Identify which cell holds the provided text, then report its [X, Y] central coordinate. 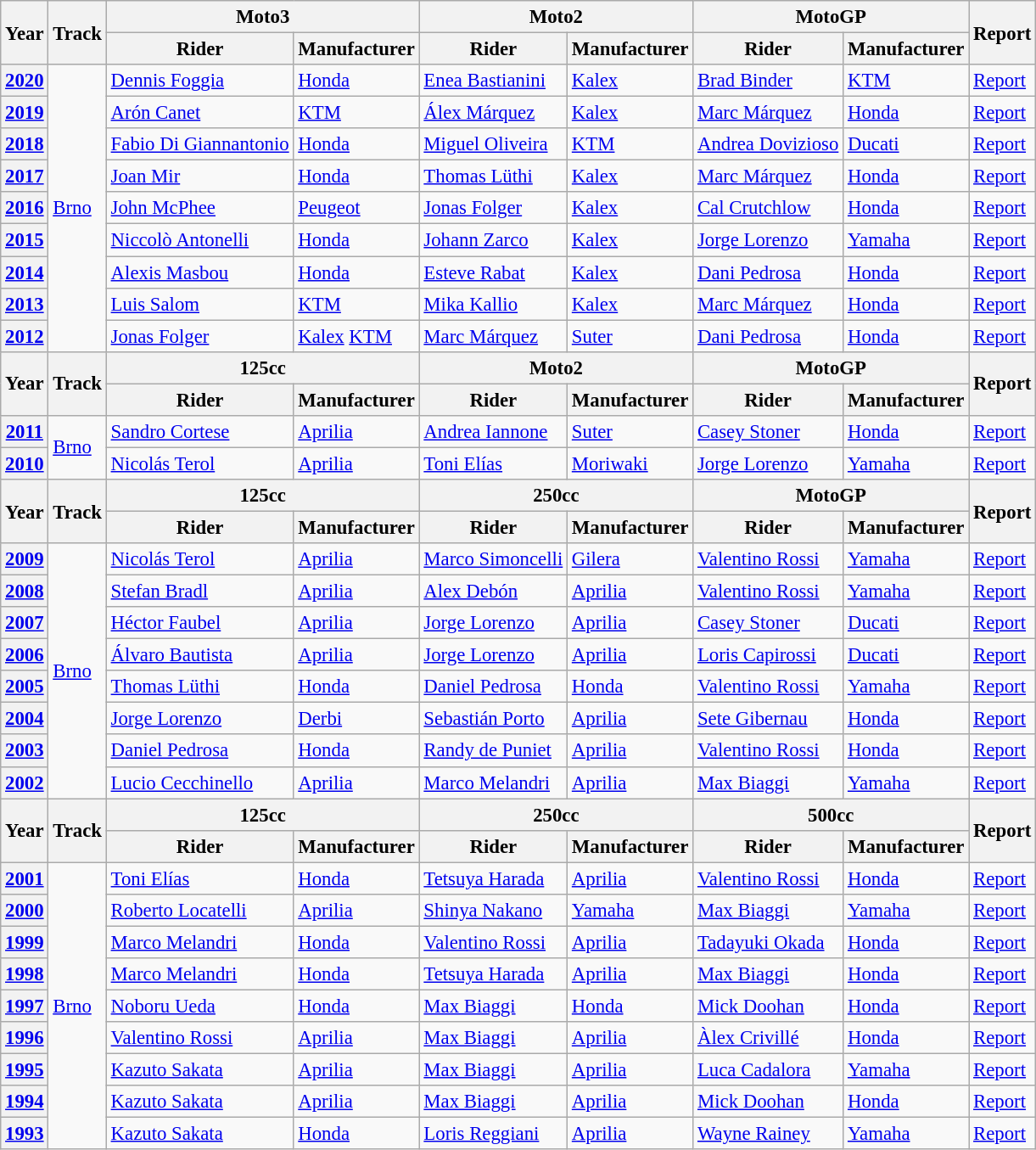
Esteve Rabat [493, 272]
2008 [25, 592]
Stefan Bradl [200, 592]
Moriwaki [630, 463]
1997 [25, 1006]
Loris Reggiani [493, 1134]
1999 [25, 942]
Álex Márquez [493, 113]
Randy de Puniet [493, 751]
Wayne Rainey [769, 1134]
Cal Crutchlow [769, 208]
Alexis Masbou [200, 272]
Luis Salom [200, 304]
Lucio Cecchinello [200, 783]
Arón Canet [200, 113]
Shinya Nakano [493, 911]
Noboru Ueda [200, 1006]
1995 [25, 1070]
2001 [25, 878]
2016 [25, 208]
Niccolò Antonelli [200, 240]
2012 [25, 336]
Johann Zarco [493, 240]
Marco Simoncelli [493, 559]
2014 [25, 272]
Dennis Foggia [200, 81]
John McPhee [200, 208]
2009 [25, 559]
Miguel Oliveira [493, 144]
Luca Cadalora [769, 1070]
2002 [25, 783]
2010 [25, 463]
Enea Bastianini [493, 81]
2018 [25, 144]
Fabio Di Giannantonio [200, 144]
Álvaro Bautista [200, 655]
2019 [25, 113]
Àlex Crivillé [769, 1038]
Mika Kallio [493, 304]
1998 [25, 974]
Sebastián Porto [493, 719]
2015 [25, 240]
Joan Mir [200, 177]
Andrea Dovizioso [769, 144]
Roberto Locatelli [200, 911]
Brad Binder [769, 81]
2007 [25, 623]
Andrea Iannone [493, 432]
Sandro Cortese [200, 432]
Sete Gibernau [769, 719]
Héctor Faubel [200, 623]
1994 [25, 1102]
2005 [25, 687]
Moto3 [263, 17]
1993 [25, 1134]
Derbi [356, 719]
Tadayuki Okada [769, 942]
Gilera [630, 559]
Kalex KTM [356, 336]
2000 [25, 911]
2017 [25, 177]
2011 [25, 432]
500cc [832, 815]
Peugeot [356, 208]
2003 [25, 751]
Alex Debón [493, 592]
2004 [25, 719]
2006 [25, 655]
2013 [25, 304]
Loris Capirossi [769, 655]
1996 [25, 1038]
2020 [25, 81]
